Provide the (x, y) coordinate of the cell's center where the given text is located.  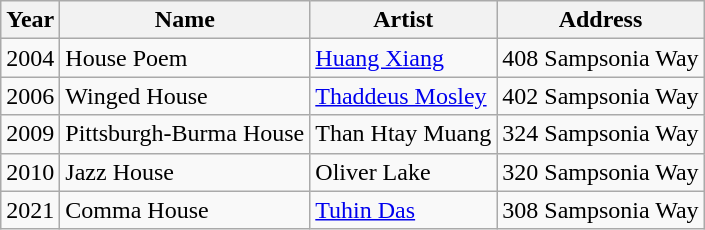
Tuhin Das (404, 210)
Huang Xiang (404, 58)
2009 (30, 134)
Year (30, 20)
Address (600, 20)
408 Sampsonia Way (600, 58)
320 Sampsonia Way (600, 172)
Oliver Lake (404, 172)
Jazz House (185, 172)
2021 (30, 210)
Pittsburgh-Burma House (185, 134)
324 Sampsonia Way (600, 134)
402 Sampsonia Way (600, 96)
2010 (30, 172)
2004 (30, 58)
Than Htay Muang (404, 134)
2006 (30, 96)
308 Sampsonia Way (600, 210)
Artist (404, 20)
Comma House (185, 210)
House Poem (185, 58)
Thaddeus Mosley (404, 96)
Name (185, 20)
Winged House (185, 96)
